Detect which cell encompasses the target text, then output its (X, Y) center coordinate. 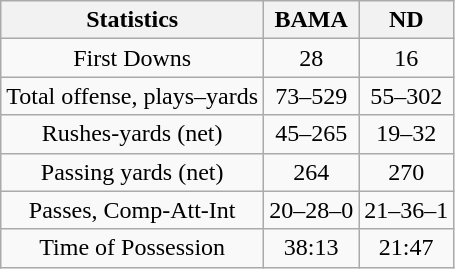
First Downs (132, 58)
19–32 (406, 134)
16 (406, 58)
Statistics (132, 20)
73–529 (312, 96)
55–302 (406, 96)
21:47 (406, 248)
21–36–1 (406, 210)
28 (312, 58)
270 (406, 172)
264 (312, 172)
38:13 (312, 248)
45–265 (312, 134)
20–28–0 (312, 210)
Passes, Comp-Att-Int (132, 210)
Time of Possession (132, 248)
Passing yards (net) (132, 172)
Rushes-yards (net) (132, 134)
ND (406, 20)
BAMA (312, 20)
Total offense, plays–yards (132, 96)
